For the text-containing cell, return its midpoint in (X, Y) coordinate format. 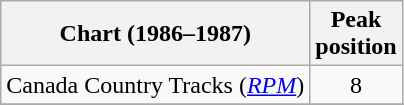
8 (356, 85)
Canada Country Tracks (RPM) (156, 85)
Peakposition (356, 34)
Chart (1986–1987) (156, 34)
